For the text-containing cell, return its midpoint in [x, y] coordinate format. 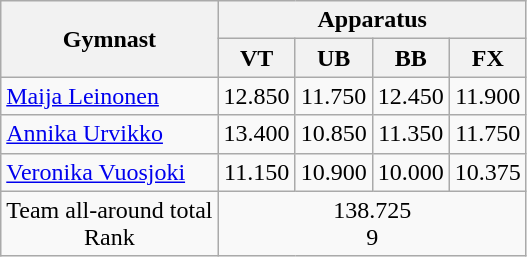
11.900 [488, 96]
10.900 [334, 172]
10.375 [488, 172]
UB [334, 58]
13.400 [256, 134]
Gymnast [110, 39]
Annika Urvikko [110, 134]
12.850 [256, 96]
11.150 [256, 172]
BB [410, 58]
Veronika Vuosjoki [110, 172]
FX [488, 58]
12.450 [410, 96]
138.7259 [372, 224]
10.850 [334, 134]
10.000 [410, 172]
Team all-around totalRank [110, 224]
Maija Leinonen [110, 96]
Apparatus [372, 20]
11.350 [410, 134]
VT [256, 58]
